Return (X, Y) of the center of cell containing provided text 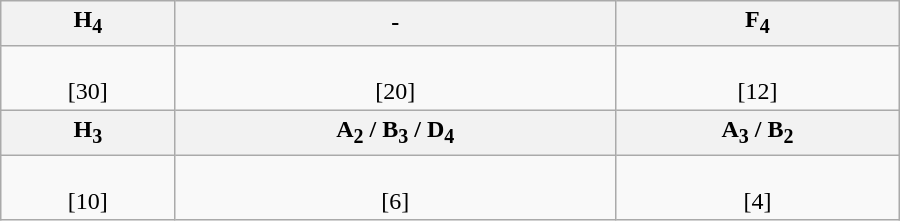
H3 (88, 132)
A3 / B2 (758, 132)
- (396, 23)
[30] (88, 78)
[4] (758, 186)
F4 (758, 23)
A2 / B3 / D4 (396, 132)
[20] (396, 78)
H4 (88, 23)
[10] (88, 186)
[12] (758, 78)
[6] (396, 186)
